Capture the cell that displays the provided text and extract its (X, Y) central coordinate. 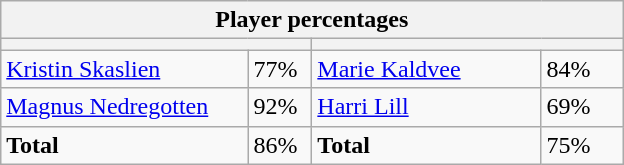
Marie Kaldvee (426, 69)
Magnus Nedregotten (124, 107)
84% (582, 69)
Harri Lill (426, 107)
69% (582, 107)
86% (280, 145)
Kristin Skaslien (124, 69)
77% (280, 69)
Player percentages (312, 20)
75% (582, 145)
92% (280, 107)
